Output the (x, y) coordinate of the center of the cell containing the given text.  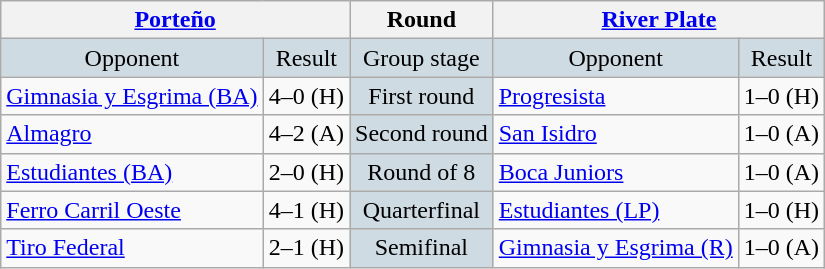
Almagro (132, 134)
4–2 (A) (306, 134)
Gimnasia y Esgrima (R) (616, 248)
2–0 (H) (306, 172)
Estudiantes (BA) (132, 172)
San Isidro (616, 134)
Second round (422, 134)
Porteño (176, 20)
4–0 (H) (306, 96)
Group stage (422, 58)
River Plate (658, 20)
Quarterfinal (422, 210)
Semifinal (422, 248)
First round (422, 96)
Round of 8 (422, 172)
Estudiantes (LP) (616, 210)
Boca Juniors (616, 172)
2–1 (H) (306, 248)
Tiro Federal (132, 248)
Ferro Carril Oeste (132, 210)
Progresista (616, 96)
Round (422, 20)
4–1 (H) (306, 210)
Gimnasia y Esgrima (BA) (132, 96)
